Determine the [x, y] coordinate at the center of the cell enclosing the given text.  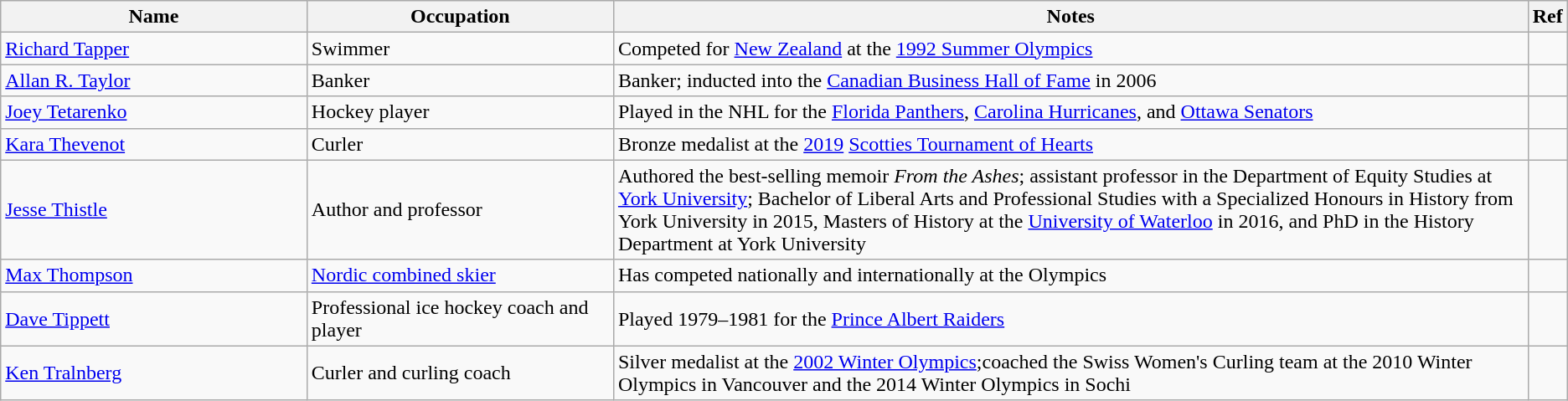
Author and professor [460, 209]
Banker [460, 80]
Dave Tippett [154, 318]
Notes [1070, 17]
Richard Tapper [154, 49]
Has competed nationally and internationally at the Olympics [1070, 275]
Occupation [460, 17]
Joey Tetarenko [154, 112]
Jesse Thistle [154, 209]
Professional ice hockey coach and player [460, 318]
Allan R. Taylor [154, 80]
Curler [460, 144]
Played 1979–1981 for the Prince Albert Raiders [1070, 318]
Curler and curling coach [460, 373]
Hockey player [460, 112]
Ref [1548, 17]
Name [154, 17]
Kara Thevenot [154, 144]
Nordic combined skier [460, 275]
Competed for New Zealand at the 1992 Summer Olympics [1070, 49]
Played in the NHL for the Florida Panthers, Carolina Hurricanes, and Ottawa Senators [1070, 112]
Bronze medalist at the 2019 Scotties Tournament of Hearts [1070, 144]
Banker; inducted into the Canadian Business Hall of Fame in 2006 [1070, 80]
Max Thompson [154, 275]
Swimmer [460, 49]
Ken Tralnberg [154, 373]
